Extract the (x, y) coordinate from the center of the cell holding the provided text.  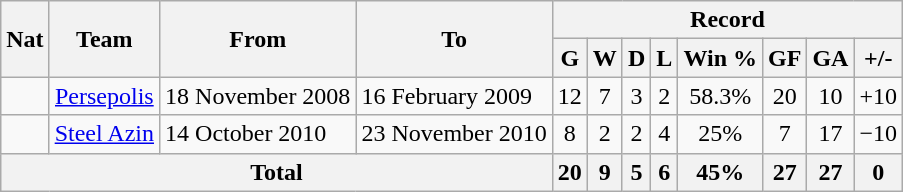
Steel Azin (104, 134)
D (636, 58)
10 (830, 96)
58.3% (720, 96)
Record (727, 20)
Team (104, 39)
18 November 2008 (258, 96)
GA (830, 58)
14 October 2010 (258, 134)
16 February 2009 (454, 96)
L (664, 58)
12 (570, 96)
+10 (878, 96)
G (570, 58)
23 November 2010 (454, 134)
Total (277, 172)
45% (720, 172)
From (258, 39)
4 (664, 134)
Win % (720, 58)
Persepolis (104, 96)
17 (830, 134)
3 (636, 96)
0 (878, 172)
+/- (878, 58)
5 (636, 172)
GF (785, 58)
8 (570, 134)
To (454, 39)
9 (604, 172)
−10 (878, 134)
6 (664, 172)
W (604, 58)
Nat (25, 39)
25% (720, 134)
